From the cell containing the given text, extract its center point as [x, y] coordinate. 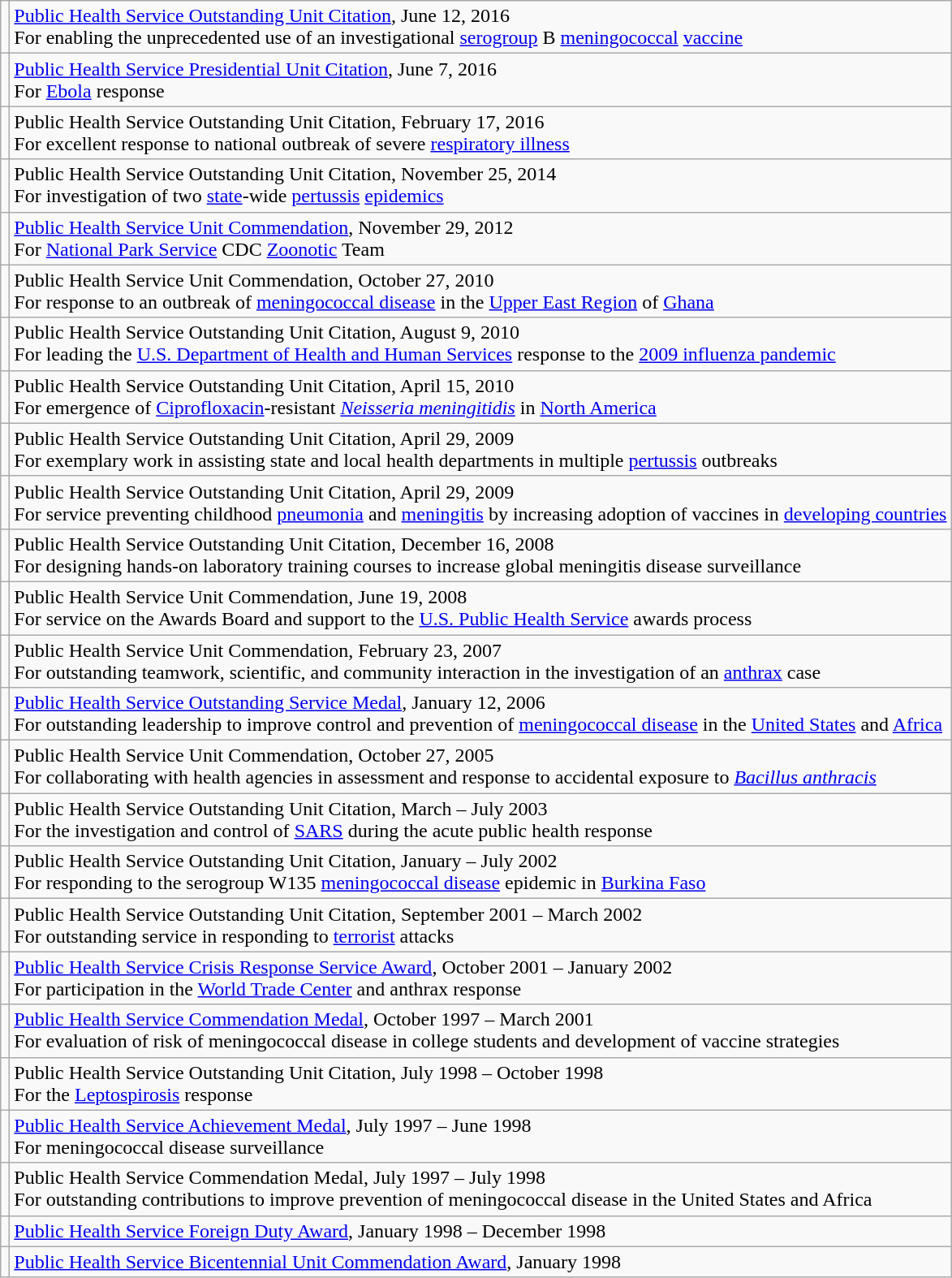
Public Health Service Outstanding Unit Citation, September 2001 – March 2002For outstanding service in responding to terrorist attacks [480, 926]
Public Health Service Presidential Unit Citation, June 7, 2016For Ebola response [480, 80]
Public Health Service Outstanding Unit Citation, July 1998 – October 1998For the Leptospirosis response [480, 1083]
Public Health Service Unit Commendation, June 19, 2008For service on the Awards Board and support to the U.S. Public Health Service awards process [480, 607]
Public Health Service Achievement Medal, July 1997 – June 1998For meningococcal disease surveillance [480, 1137]
Public Health Service Outstanding Unit Citation, November 25, 2014For investigation of two state-wide pertussis epidemics [480, 185]
Public Health Service Outstanding Unit Citation, March – July 2003For the investigation and control of SARS during the acute public health response [480, 820]
Public Health Service Crisis Response Service Award, October 2001 – January 2002For participation in the World Trade Center and anthrax response [480, 978]
Public Health Service Bicentennial Unit Commendation Award, January 1998 [480, 1262]
Public Health Service Unit Commendation, November 29, 2012For National Park Service CDC Zoonotic Team [480, 239]
Public Health Service Outstanding Unit Citation, April 15, 2010For emergence of Ciprofloxacin-resistant Neisseria meningitidis in North America [480, 396]
Public Health Service Unit Commendation, October 27, 2010For response to an outbreak of meningococcal disease in the Upper East Region of Ghana [480, 291]
Public Health Service Outstanding Unit Citation, February 17, 2016For excellent response to national outbreak of severe respiratory illness [480, 133]
Public Health Service Foreign Duty Award, January 1998 – December 1998 [480, 1231]
